Return the [x, y] coordinate for the center point of the cell that contains the specified text.  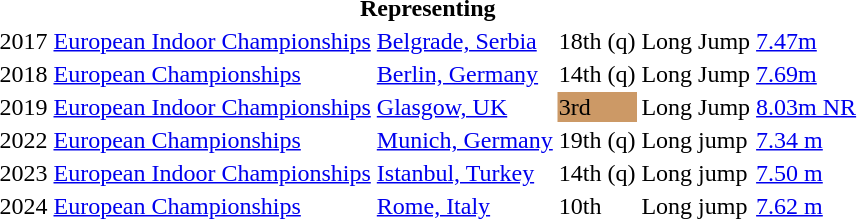
Glasgow, UK [464, 107]
Munich, Germany [464, 140]
18th (q) [597, 41]
Berlin, Germany [464, 74]
Belgrade, Serbia [464, 41]
Istanbul, Turkey [464, 173]
3rd [597, 107]
19th (q) [597, 140]
